Provide the (X, Y) coordinate of the cell's center where the given text is located.  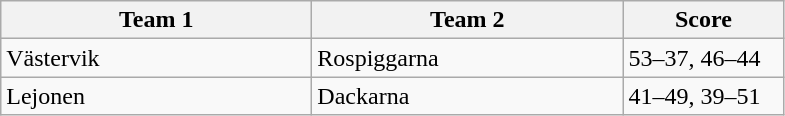
41–49, 39–51 (704, 96)
Team 2 (468, 20)
Team 1 (156, 20)
Lejonen (156, 96)
Score (704, 20)
53–37, 46–44 (704, 58)
Dackarna (468, 96)
Rospiggarna (468, 58)
Västervik (156, 58)
